Return [X, Y] of the center of cell containing provided text 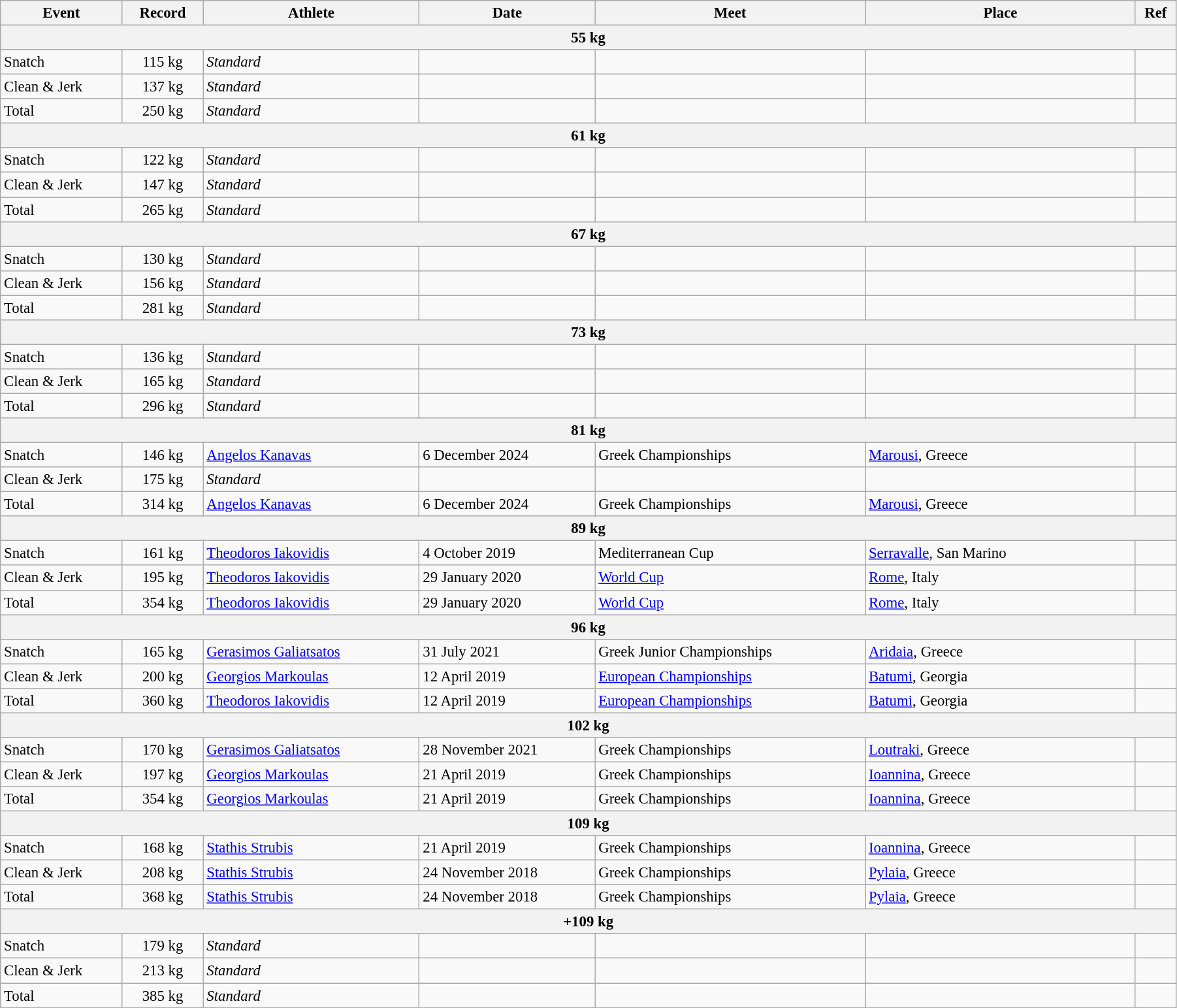
Meet [730, 13]
4 October 2019 [507, 553]
Record [163, 13]
+109 kg [588, 922]
122 kg [163, 160]
385 kg [163, 996]
Place [1001, 13]
28 November 2021 [507, 750]
161 kg [163, 553]
265 kg [163, 210]
175 kg [163, 480]
55 kg [588, 38]
67 kg [588, 234]
368 kg [163, 897]
130 kg [163, 259]
73 kg [588, 333]
Athlete [311, 13]
109 kg [588, 824]
61 kg [588, 136]
360 kg [163, 701]
Mediterranean Cup [730, 553]
136 kg [163, 357]
Loutraki, Greece [1001, 750]
208 kg [163, 873]
168 kg [163, 848]
156 kg [163, 283]
96 kg [588, 627]
281 kg [163, 308]
81 kg [588, 431]
Aridaia, Greece [1001, 651]
Ref [1155, 13]
31 July 2021 [507, 651]
197 kg [163, 774]
137 kg [163, 87]
147 kg [163, 185]
Greek Junior Championships [730, 651]
195 kg [163, 578]
146 kg [163, 455]
213 kg [163, 971]
Serravalle, San Marino [1001, 553]
89 kg [588, 528]
200 kg [163, 676]
102 kg [588, 725]
314 kg [163, 504]
179 kg [163, 947]
170 kg [163, 750]
Date [507, 13]
296 kg [163, 406]
250 kg [163, 111]
Event [61, 13]
115 kg [163, 62]
